Find where the given text appears and provide that cell's center as (X, Y) coordinate. 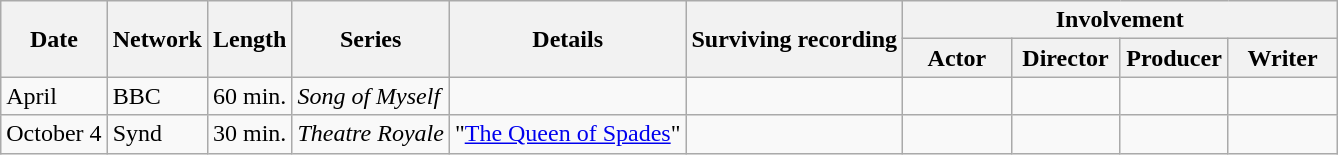
Network (157, 39)
Writer (1282, 58)
October 4 (54, 134)
Synd (157, 134)
Producer (1174, 58)
Director (1066, 58)
Actor (958, 58)
Theatre Royale (370, 134)
Song of Myself (370, 96)
Length (249, 39)
Involvement (1120, 20)
Series (370, 39)
60 min. (249, 96)
"The Queen of Spades" (568, 134)
BBC (157, 96)
April (54, 96)
30 min. (249, 134)
Details (568, 39)
Date (54, 39)
Surviving recording (794, 39)
